Capture the cell that displays the provided text and extract its [X, Y] central coordinate. 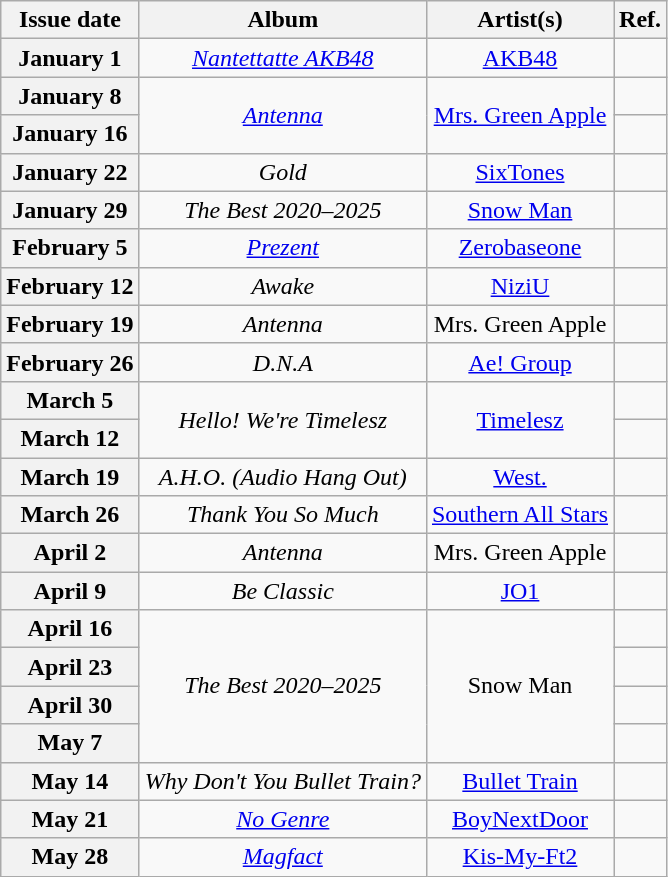
Issue date [70, 20]
Zerobaseone [520, 248]
Timelesz [520, 419]
D.N.A [282, 362]
SixTones [520, 172]
February 12 [70, 286]
Why Don't You Bullet Train? [282, 781]
Nantettatte AKB48 [282, 58]
March 26 [70, 515]
Magfact [282, 857]
AKB48 [520, 58]
A.H.O. (Audio Hang Out) [282, 477]
May 28 [70, 857]
Prezent [282, 248]
Ae! Group [520, 362]
February 26 [70, 362]
January 29 [70, 210]
Artist(s) [520, 20]
April 2 [70, 553]
Album [282, 20]
May 14 [70, 781]
January 1 [70, 58]
January 16 [70, 134]
NiziU [520, 286]
Thank You So Much [282, 515]
Southern All Stars [520, 515]
February 19 [70, 324]
May 21 [70, 819]
JO1 [520, 591]
Gold [282, 172]
Ref. [640, 20]
West. [520, 477]
April 23 [70, 667]
March 19 [70, 477]
March 5 [70, 400]
January 8 [70, 96]
April 16 [70, 629]
BoyNextDoor [520, 819]
Be Classic [282, 591]
April 30 [70, 705]
February 5 [70, 248]
No Genre [282, 819]
January 22 [70, 172]
Awake [282, 286]
Hello! We're Timelesz [282, 419]
May 7 [70, 743]
April 9 [70, 591]
Bullet Train [520, 781]
March 12 [70, 438]
Kis-My-Ft2 [520, 857]
